Detect which cell encompasses the target text, then output its (x, y) center coordinate. 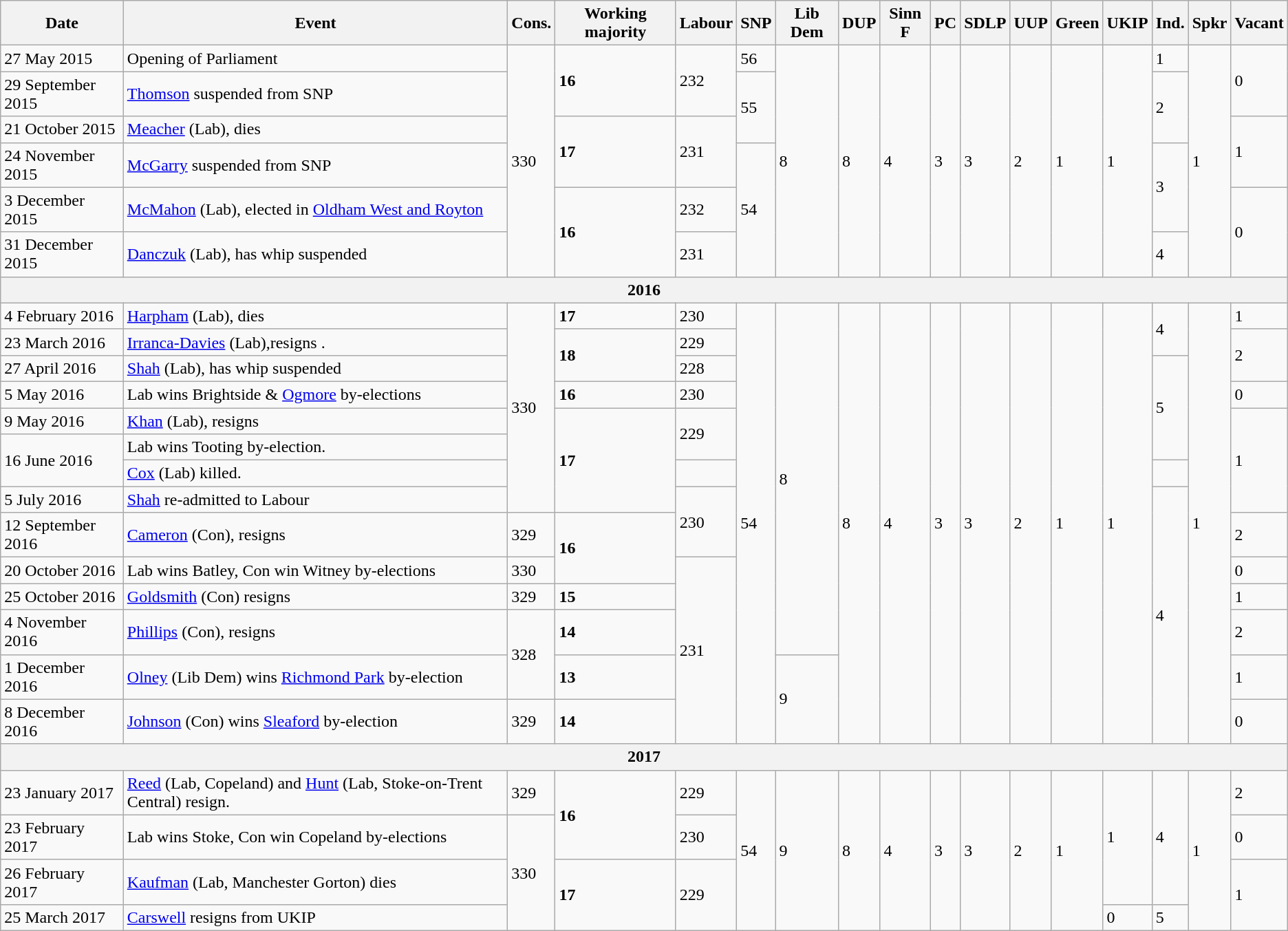
23 January 2017 (62, 793)
23 February 2017 (62, 837)
Meacher (Lab), dies (315, 129)
SNP (756, 23)
12 September 2016 (62, 535)
Vacant (1259, 23)
Goldsmith (Con) resigns (315, 597)
Sinn F (905, 23)
Olney (Lib Dem) wins Richmond Park by-election (315, 677)
SDLP (985, 23)
16 June 2016 (62, 460)
4 November 2016 (62, 632)
25 October 2016 (62, 597)
Date (62, 23)
Danczuk (Lab), has whip suspended (315, 255)
23 March 2016 (62, 342)
3 December 2015 (62, 209)
McGarry suspended from SNP (315, 165)
8 December 2016 (62, 721)
15 (615, 597)
UKIP (1127, 23)
Shah re-admitted to Labour (315, 500)
Lib Dem (806, 23)
2016 (644, 290)
Johnson (Con) wins Sleaford by-election (315, 721)
1 December 2016 (62, 677)
Phillips (Con), resigns (315, 632)
Cons. (531, 23)
29 September 2015 (62, 94)
Working majority (615, 23)
4 February 2016 (62, 316)
55 (756, 107)
Lab wins Brightside & Ogmore by-elections (315, 394)
18 (615, 355)
27 April 2016 (62, 368)
Harpham (Lab), dies (315, 316)
Ind. (1170, 23)
Khan (Lab), resigns (315, 420)
13 (615, 677)
Event (315, 23)
Irranca-Davies (Lab),resigns . (315, 342)
20 October 2016 (62, 570)
Lab wins Batley, Con win Witney by-elections (315, 570)
PC (945, 23)
24 November 2015 (62, 165)
Cox (Lab) killed. (315, 473)
328 (531, 654)
Lab wins Stoke, Con win Copeland by-elections (315, 837)
31 December 2015 (62, 255)
21 October 2015 (62, 129)
Lab wins Tooting by-election. (315, 447)
Spkr (1210, 23)
Labour (706, 23)
228 (706, 368)
25 March 2017 (62, 917)
Carswell resigns from UKIP (315, 917)
2017 (644, 757)
Opening of Parliament (315, 58)
Shah (Lab), has whip suspended (315, 368)
5 May 2016 (62, 394)
Reed (Lab, Copeland) and Hunt (Lab, Stoke-on-Trent Central) resign. (315, 793)
56 (756, 58)
Kaufman (Lab, Manchester Gorton) dies (315, 882)
Cameron (Con), resigns (315, 535)
DUP (859, 23)
UUP (1031, 23)
26 February 2017 (62, 882)
McMahon (Lab), elected in Oldham West and Royton (315, 209)
9 May 2016 (62, 420)
Green (1077, 23)
27 May 2015 (62, 58)
5 July 2016 (62, 500)
Thomson suspended from SNP (315, 94)
